Scan for the cell matching the given text and deliver its (X, Y) coordinate at center. 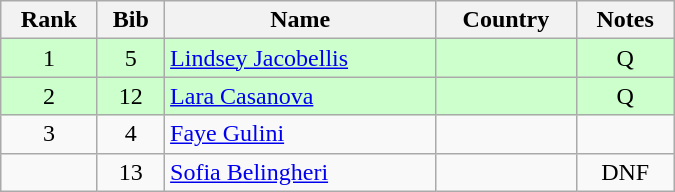
12 (131, 96)
13 (131, 172)
DNF (625, 172)
Lindsey Jacobellis (300, 58)
2 (49, 96)
Rank (49, 20)
1 (49, 58)
5 (131, 58)
4 (131, 134)
Lara Casanova (300, 96)
Name (300, 20)
3 (49, 134)
Sofia Belingheri (300, 172)
Country (506, 20)
Bib (131, 20)
Notes (625, 20)
Faye Gulini (300, 134)
